Output the (X, Y) coordinate of the center of the cell containing the given text.  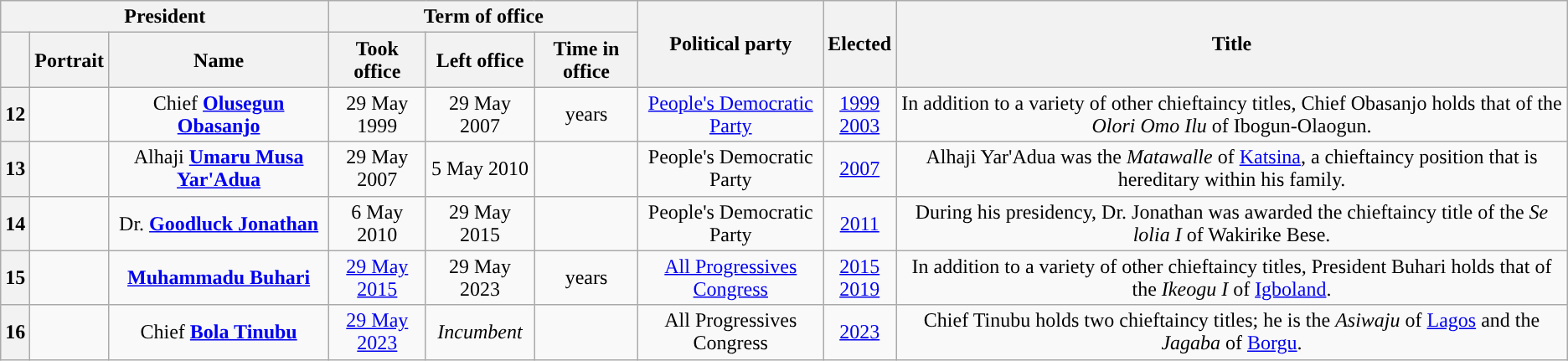
2007 (859, 169)
12 (15, 114)
President (165, 17)
Time in office (586, 60)
Muhammadu Buhari (218, 278)
19992003 (859, 114)
Title (1232, 44)
Portrait (70, 60)
In addition to a variety of other chieftaincy titles, President Buhari holds that of the Ikeogu I of Igboland. (1232, 278)
2011 (859, 223)
During his presidency, Dr. Jonathan was awarded the chieftaincy title of the Se lolia I of Wakirike Bese. (1232, 223)
Took office (377, 60)
Chief Bola Tinubu (218, 332)
Left office (480, 60)
Political party (730, 44)
Alhaji Yar'Adua was the Matawalle of Katsina, a chieftaincy position that is hereditary within his family. (1232, 169)
6 May 2010 (377, 223)
Elected (859, 44)
In addition to a variety of other chieftaincy titles, Chief Obasanjo holds that of the Olori Omo Ilu of Ibogun-Olaogun. (1232, 114)
Chief Tinubu holds two chieftaincy titles; he is the Asiwaju of Lagos and the Jagaba of Borgu. (1232, 332)
Chief Olusegun Obasanjo (218, 114)
13 (15, 169)
16 (15, 332)
2023 (859, 332)
Dr. Goodluck Jonathan (218, 223)
Incumbent (480, 332)
15 (15, 278)
5 May 2010 (480, 169)
Term of office (484, 17)
Name (218, 60)
Alhaji Umaru Musa Yar'Adua (218, 169)
14 (15, 223)
20152019 (859, 278)
29 May 1999 (377, 114)
